Extract the [X, Y] coordinate from the center of the cell holding the provided text.  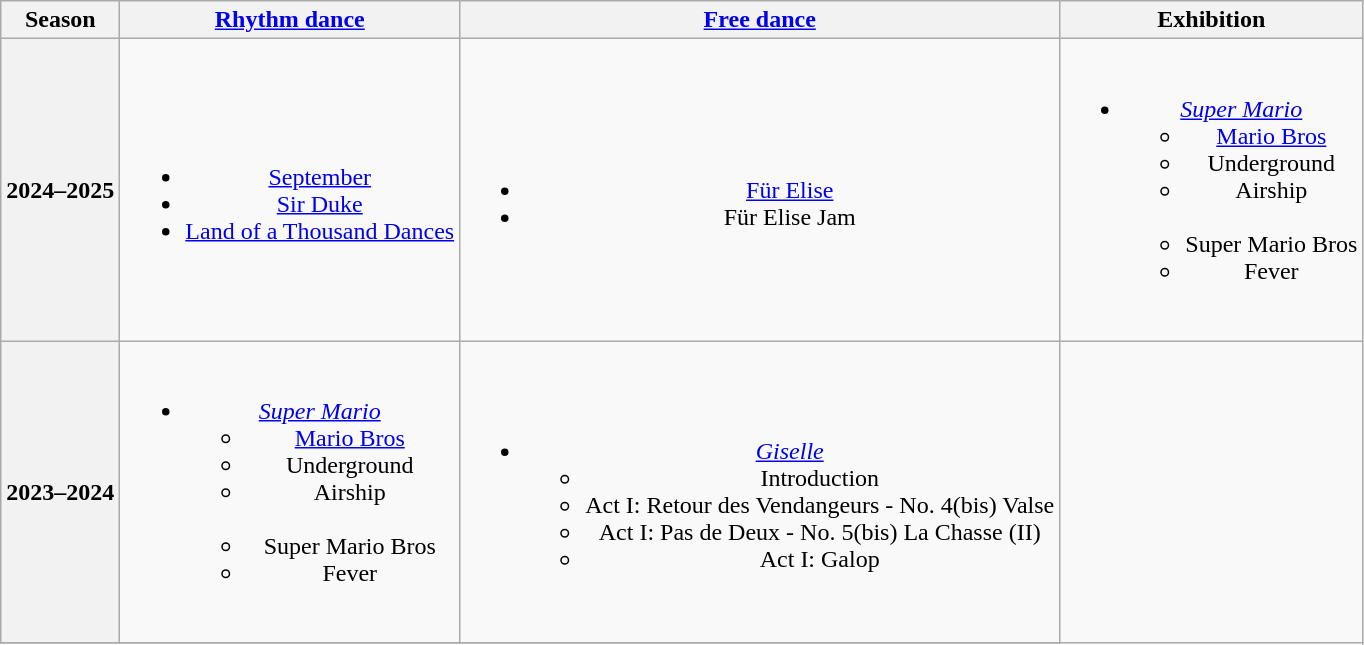
GiselleIntroductionAct I: Retour des Vendangeurs - No. 4(bis) ValseAct I: Pas de Deux - No. 5(bis) La Chasse (II)Act I: Galop [760, 492]
September Sir Duke Land of a Thousand Dances [290, 190]
2024–2025 [60, 190]
Rhythm dance [290, 20]
Free dance [760, 20]
2023–2024 [60, 492]
Für Elise Für Elise Jam [760, 190]
Exhibition [1212, 20]
Season [60, 20]
